Identify which cell holds the provided text, then report its (x, y) central coordinate. 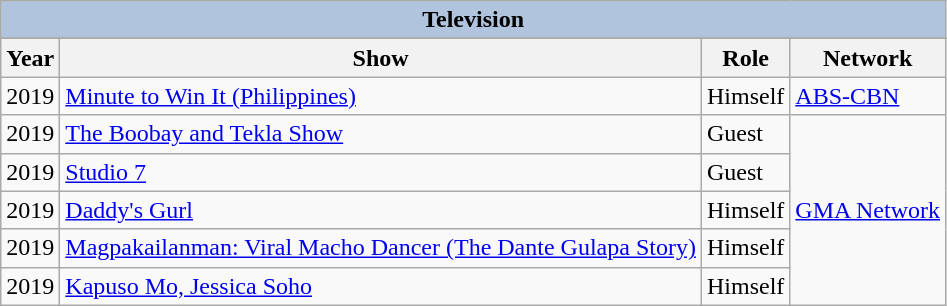
Role (745, 58)
Studio 7 (381, 172)
Minute to Win It (Philippines) (381, 96)
Network (868, 58)
Kapuso Mo, Jessica Soho (381, 286)
The Boobay and Tekla Show (381, 134)
Daddy's Gurl (381, 210)
Magpakailanman: Viral Macho Dancer (The Dante Gulapa Story) (381, 248)
Television (474, 20)
Show (381, 58)
Year (30, 58)
GMA Network (868, 210)
ABS-CBN (868, 96)
